Return the [x, y] coordinate for the center point of the cell that contains the specified text.  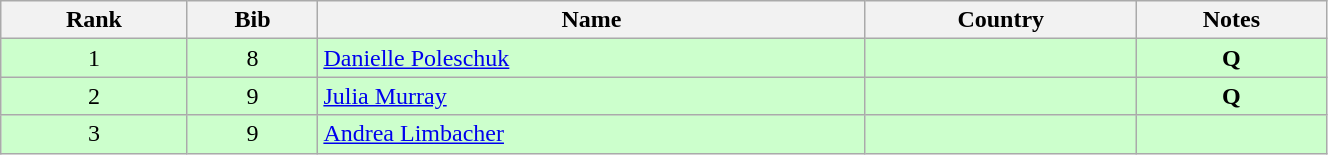
Name [592, 20]
2 [94, 96]
3 [94, 134]
Andrea Limbacher [592, 134]
Julia Murray [592, 96]
Rank [94, 20]
8 [252, 58]
Bib [252, 20]
Country [1000, 20]
Notes [1231, 20]
1 [94, 58]
Danielle Poleschuk [592, 58]
